Capture the cell that displays the provided text and extract its [X, Y] central coordinate. 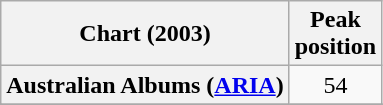
Chart (2003) [145, 34]
Australian Albums (ARIA) [145, 85]
54 [335, 85]
Peakposition [335, 34]
